Output the [x, y] coordinate of the center of the cell containing the given text.  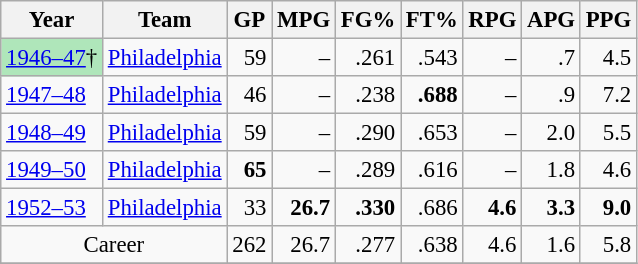
.289 [368, 170]
MPG [304, 20]
.686 [432, 208]
.653 [432, 133]
1952–53 [52, 208]
7.2 [608, 95]
PPG [608, 20]
.7 [552, 58]
4.5 [608, 58]
5.8 [608, 245]
Career [114, 245]
3.3 [552, 208]
5.5 [608, 133]
FT% [432, 20]
1949–50 [52, 170]
1.8 [552, 170]
.616 [432, 170]
.543 [432, 58]
.290 [368, 133]
Team [164, 20]
Year [52, 20]
.261 [368, 58]
.277 [368, 245]
.9 [552, 95]
.238 [368, 95]
GP [250, 20]
.688 [432, 95]
65 [250, 170]
RPG [492, 20]
1946–47† [52, 58]
9.0 [608, 208]
.330 [368, 208]
.638 [432, 245]
1947–48 [52, 95]
1948–49 [52, 133]
APG [552, 20]
33 [250, 208]
1.6 [552, 245]
2.0 [552, 133]
46 [250, 95]
262 [250, 245]
FG% [368, 20]
